Output the (x, y) coordinate of the center of the cell containing the given text.  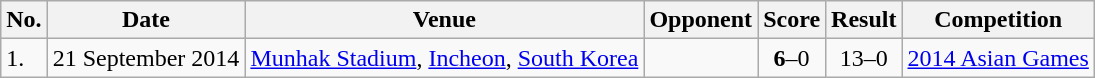
No. (24, 20)
Score (792, 20)
1. (24, 58)
Venue (444, 20)
Date (146, 20)
21 September 2014 (146, 58)
Munhak Stadium, Incheon, South Korea (444, 58)
13–0 (864, 58)
2014 Asian Games (998, 58)
Competition (998, 20)
Result (864, 20)
Opponent (701, 20)
6–0 (792, 58)
